Return [x, y] of the center of cell containing provided text 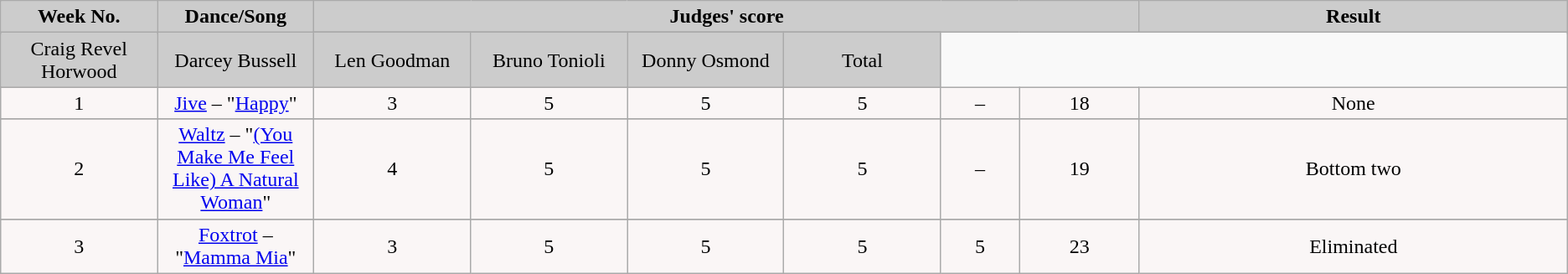
23 [1079, 246]
Donny Osmond [705, 60]
2 [79, 169]
1 [79, 103]
Bruno Tonioli [549, 60]
Eliminated [1354, 246]
Waltz – "(You Make Me Feel Like) A Natural Woman" [236, 169]
4 [392, 169]
Craig Revel Horwood [79, 60]
None [1354, 103]
Week No. [79, 17]
Len Goodman [392, 60]
19 [1079, 169]
Bottom two [1354, 169]
Jive – "Happy" [236, 103]
Dance/Song [236, 17]
Darcey Bussell [236, 60]
Total [863, 60]
Result [1354, 17]
18 [1079, 103]
Foxtrot – "Mamma Mia" [236, 246]
Judges' score [727, 17]
